Capture the cell that displays the provided text and extract its (x, y) central coordinate. 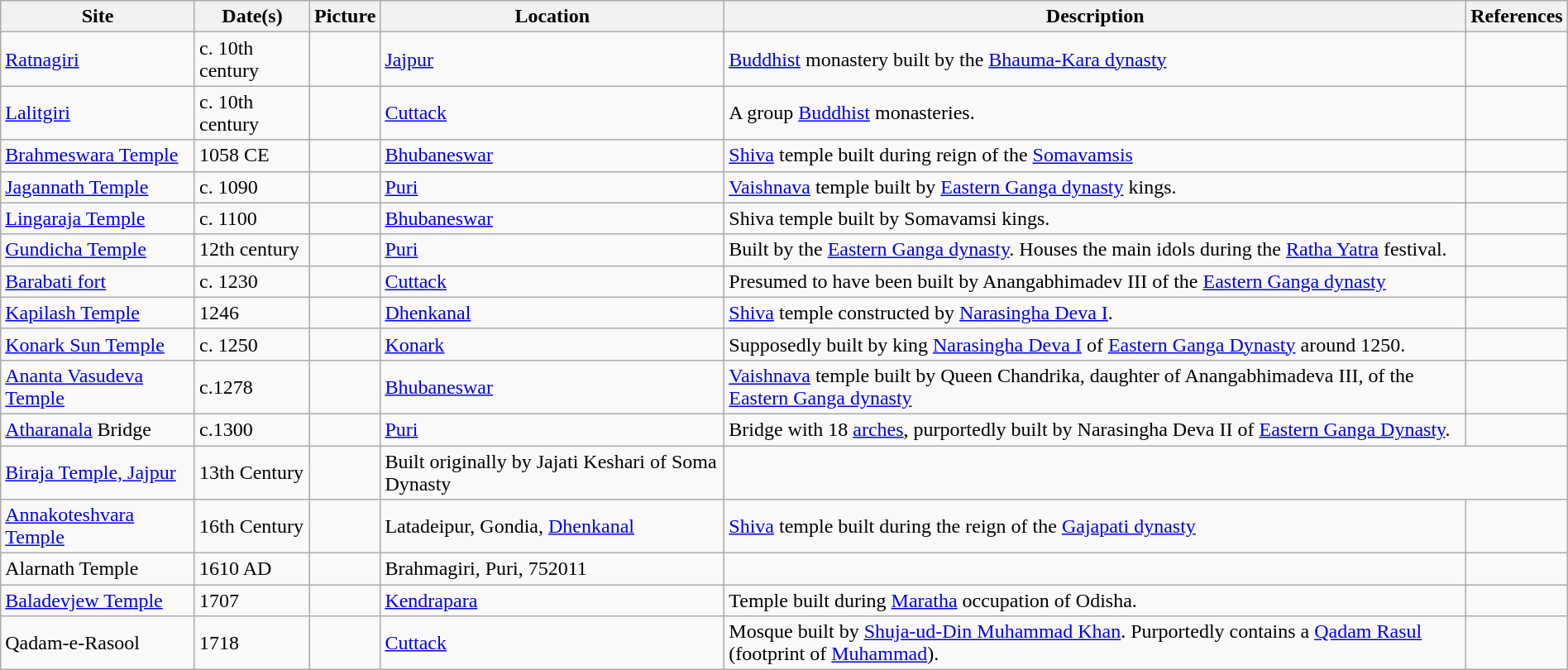
Shiva temple built by Somavamsi kings. (1095, 218)
Shiva temple built during reign of the Somavamsis (1095, 156)
Kapilash Temple (98, 313)
13th Century (251, 471)
Baladevjew Temple (98, 601)
Date(s) (251, 17)
Buddhist monastery built by the Bhauma-Kara dynasty (1095, 60)
Description (1095, 17)
Kendrapara (552, 601)
Bridge with 18 arches, purportedly built by Narasingha Deva II of Eastern Ganga Dynasty. (1095, 429)
Biraja Temple, Jajpur (98, 471)
Brahmeswara Temple (98, 156)
Mosque built by Shuja-ud-Din Muhammad Khan. Purportedly contains a Qadam Rasul (footprint of Muhammad). (1095, 644)
1058 CE (251, 156)
Alarnath Temple (98, 569)
Shiva temple built during the reign of the Gajapati dynasty (1095, 526)
Konark Sun Temple (98, 344)
Ratnagiri (98, 60)
Annakoteshvara Temple (98, 526)
Vaishnava temple built by Queen Chandrika, daughter of Anangabhimadeva III, of the Eastern Ganga dynasty (1095, 387)
Jagannath Temple (98, 187)
Konark (552, 344)
Supposedly built by king Narasingha Deva I of Eastern Ganga Dynasty around 1250. (1095, 344)
Lingaraja Temple (98, 218)
1707 (251, 601)
Temple built during Maratha occupation of Odisha. (1095, 601)
Site (98, 17)
c.1300 (251, 429)
Lalitgiri (98, 112)
Vaishnava temple built by Eastern Ganga dynasty kings. (1095, 187)
Built by the Eastern Ganga dynasty. Houses the main idols during the Ratha Yatra festival. (1095, 250)
Picture (346, 17)
c. 1090 (251, 187)
Location (552, 17)
16th Century (251, 526)
1718 (251, 644)
Ananta Vasudeva Temple (98, 387)
1610 AD (251, 569)
Jajpur (552, 60)
c. 1250 (251, 344)
Latadeipur, Gondia, Dhenkanal (552, 526)
Presumed to have been built by Anangabhimadev III of the Eastern Ganga dynasty (1095, 281)
Qadam-e-Rasool (98, 644)
References (1517, 17)
c. 1230 (251, 281)
Built originally by Jajati Keshari of Soma Dynasty (552, 471)
Gundicha Temple (98, 250)
c.1278 (251, 387)
Dhenkanal (552, 313)
12th century (251, 250)
c. 1100 (251, 218)
Barabati fort (98, 281)
A group Buddhist monasteries. (1095, 112)
1246 (251, 313)
Shiva temple constructed by Narasingha Deva I. (1095, 313)
Atharanala Bridge (98, 429)
Brahmagiri, Puri, 752011 (552, 569)
